Return the (x, y) coordinate for the center point of the cell that contains the specified text.  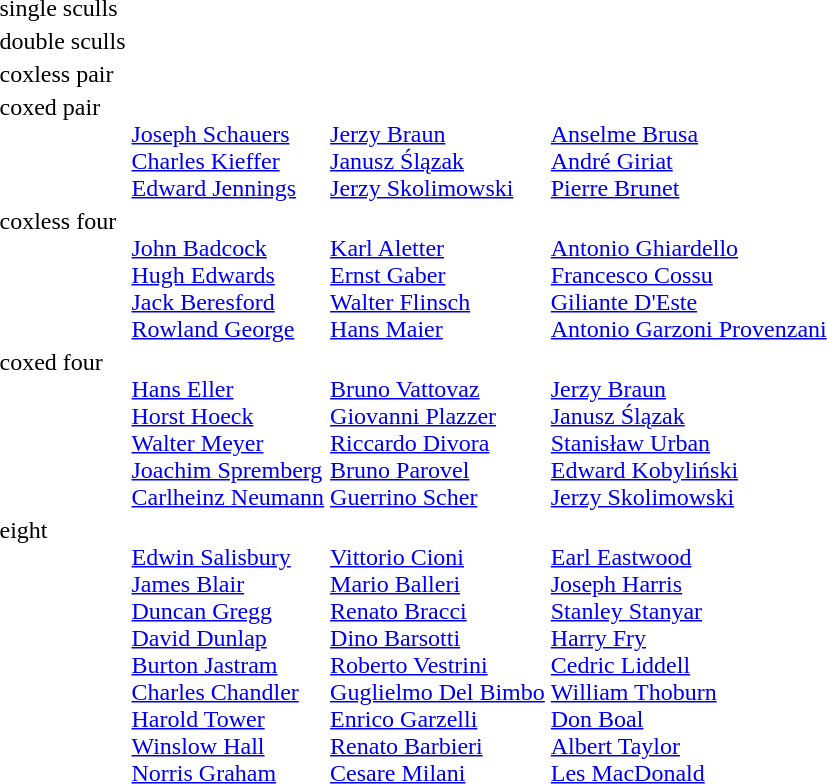
Karl AletterErnst GaberWalter FlinschHans Maier (438, 275)
Hans EllerHorst HoeckWalter MeyerJoachim SprembergCarlheinz Neumann (228, 430)
Joseph SchauersCharles KiefferEdward Jennings (228, 148)
Jerzy BraunJanusz ŚlązakJerzy Skolimowski (438, 148)
Bruno VattovazGiovanni PlazzerRiccardo DivoraBruno ParovelGuerrino Scher (438, 430)
John BadcockHugh EdwardsJack BeresfordRowland George (228, 275)
